Pinpoint the cell where the given text exists, returning its [X, Y] midpoint coordinate. 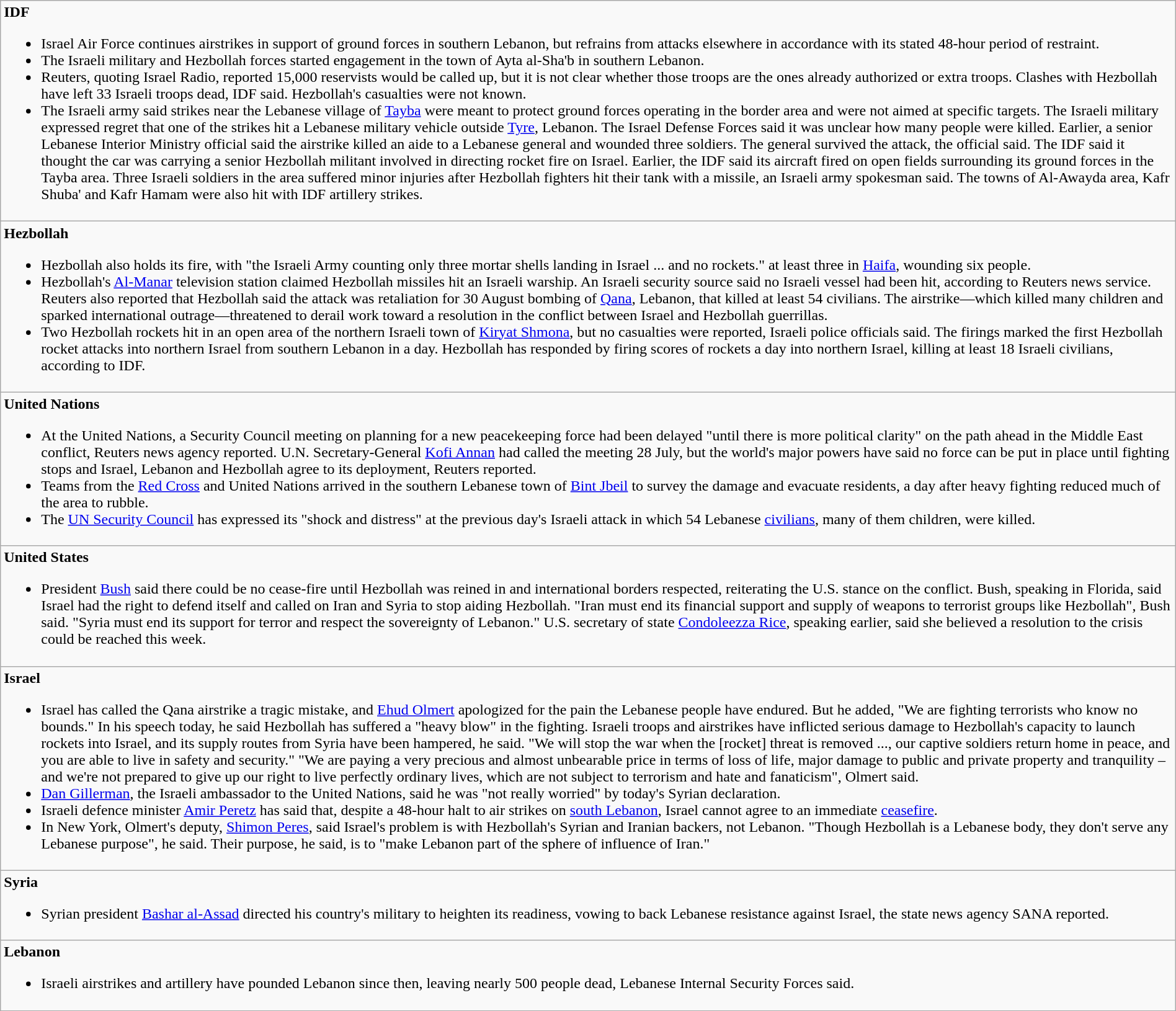
LebanonIsraeli airstrikes and artillery have pounded Lebanon since then, leaving nearly 500 people dead, Lebanese Internal Security Forces said. [588, 975]
